For the text-containing cell, return its midpoint in [X, Y] coordinate format. 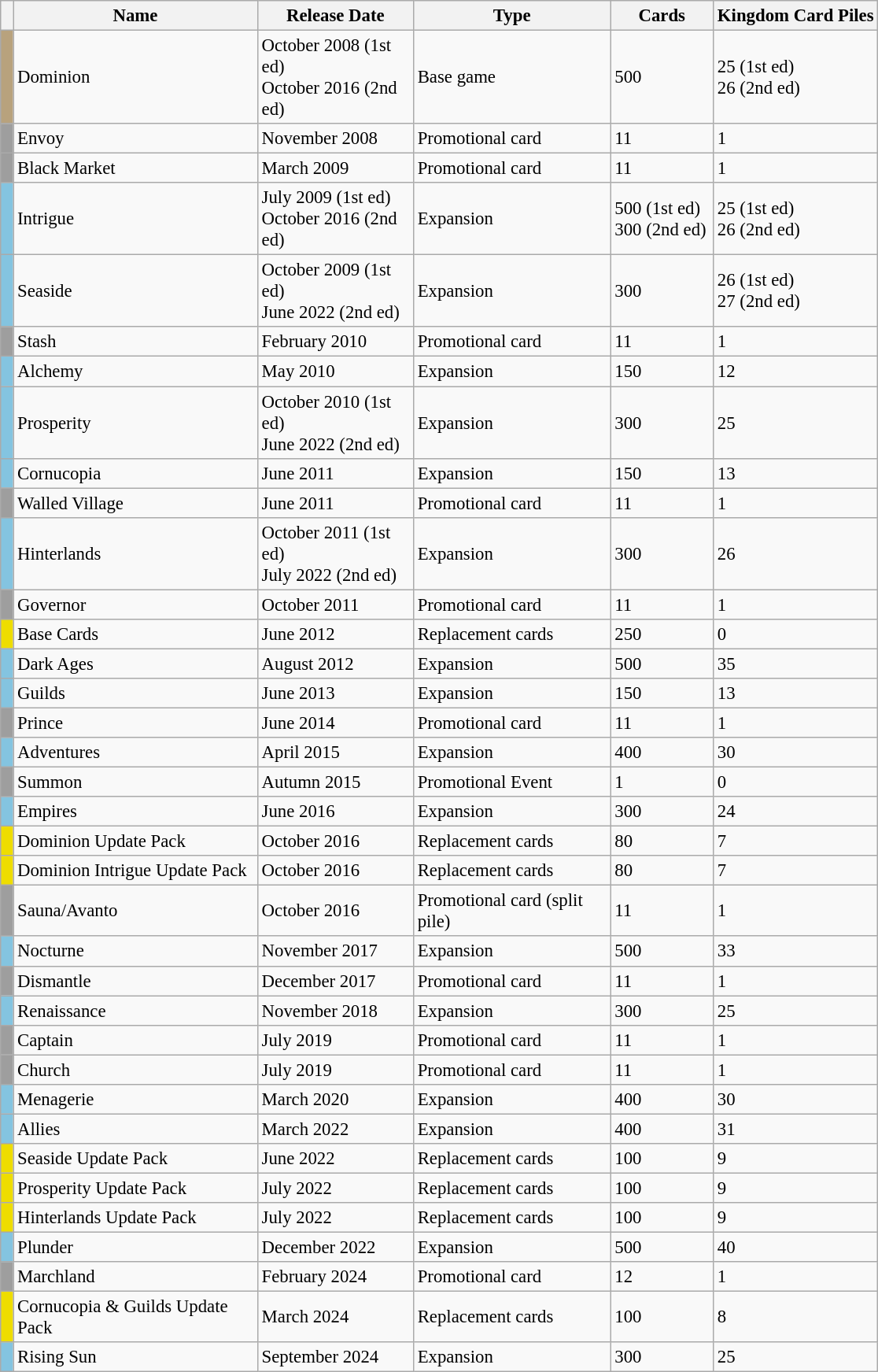
November 2018 [335, 1011]
Hinterlands [135, 553]
Empires [135, 812]
Prosperity [135, 422]
Dominion [135, 77]
May 2010 [335, 372]
June 2016 [335, 812]
Promotional card (split pile) [511, 912]
Dark Ages [135, 664]
Captain [135, 1040]
Nocturne [135, 951]
March 2020 [335, 1099]
Cards [662, 16]
33 [796, 951]
June 2013 [335, 693]
Seaside Update Pack [135, 1159]
Cornucopia & Guilds Update Pack [135, 1318]
Governor [135, 605]
June 2014 [335, 723]
February 2010 [335, 342]
Dominion Intrigue Update Pack [135, 871]
October 2010 (1st ed)June 2022 (2nd ed) [335, 422]
Seaside [135, 291]
Summon [135, 782]
Base game [511, 77]
Alchemy [135, 372]
Type [511, 16]
June 2012 [335, 634]
Marchland [135, 1277]
Hinterlands Update Pack [135, 1218]
Dominion Update Pack [135, 841]
Promotional Event [511, 782]
Guilds [135, 693]
July 2009 (1st ed)October 2016 (2nd ed) [335, 219]
December 2017 [335, 981]
35 [796, 664]
Prince [135, 723]
Prosperity Update Pack [135, 1188]
December 2022 [335, 1247]
November 2017 [335, 951]
26 (1st ed)27 (2nd ed) [796, 291]
June 2022 [335, 1159]
Autumn 2015 [335, 782]
250 [662, 634]
October 2011 [335, 605]
September 2024 [335, 1357]
Envoy [135, 139]
August 2012 [335, 664]
500 (1st ed)300 (2nd ed) [662, 219]
November 2008 [335, 139]
40 [796, 1247]
Base Cards [135, 634]
Walled Village [135, 503]
Menagerie [135, 1099]
King­dom Card Piles [796, 16]
Intrigue [135, 219]
Dismantle [135, 981]
February 2024 [335, 1277]
Renaissance [135, 1011]
Cornucopia [135, 473]
Rising Sun [135, 1357]
31 [796, 1129]
Name [135, 16]
26 [796, 553]
March 2024 [335, 1318]
Adventures [135, 753]
8 [796, 1318]
March 2009 [335, 168]
April 2015 [335, 753]
October 2011 (1st ed)July 2022 (2nd ed) [335, 553]
Sauna/Avanto [135, 912]
March 2022 [335, 1129]
Re­lease Date [335, 16]
Allies [135, 1129]
October 2009 (1st ed)June 2022 (2nd ed) [335, 291]
Church [135, 1070]
24 [796, 812]
October 2008 (1st ed)October 2016 (2nd ed) [335, 77]
Plunder [135, 1247]
Stash [135, 342]
Black Market [135, 168]
